Identify which cell holds the provided text, then report its [x, y] central coordinate. 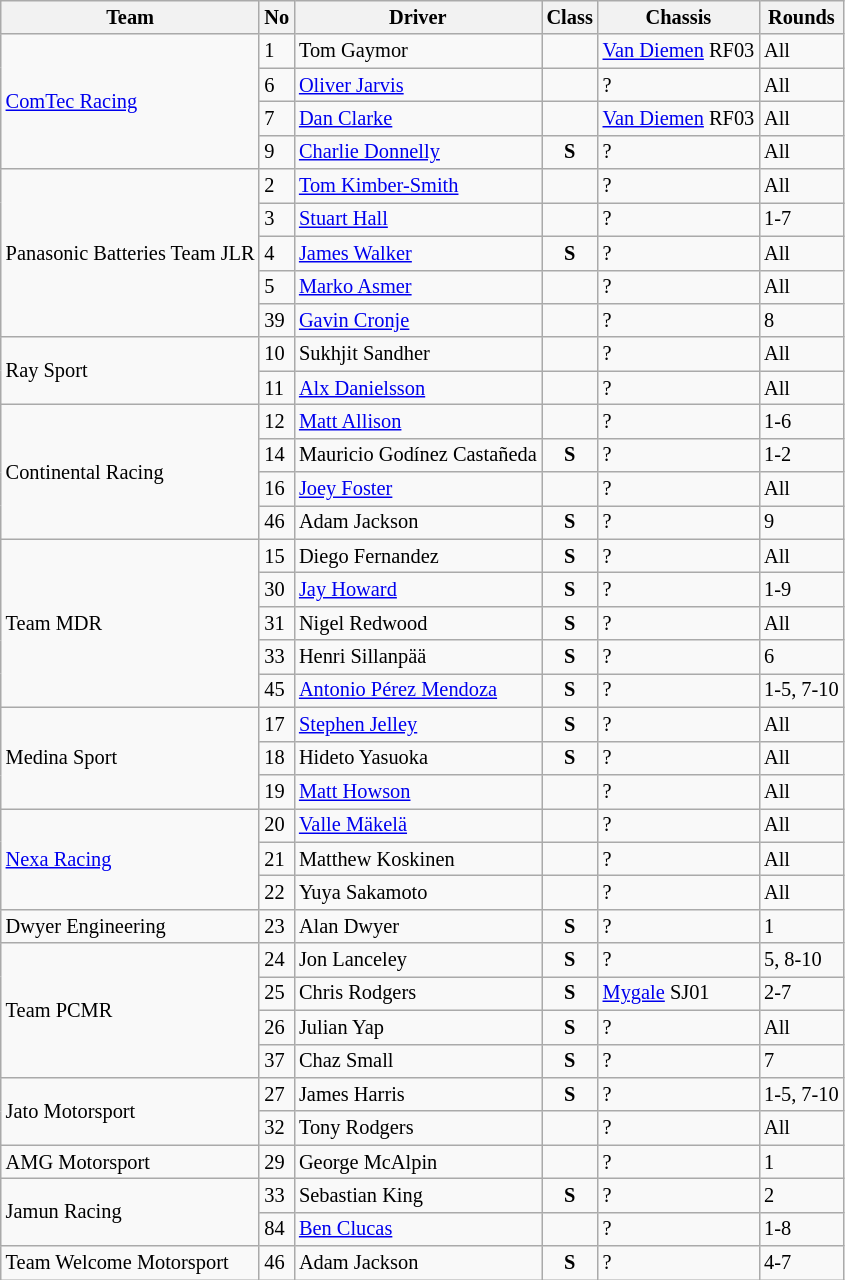
4 [276, 253]
15 [276, 556]
Jay Howard [418, 589]
19 [276, 791]
Rounds [801, 17]
Chris Rodgers [418, 993]
Team Welcome Motorsport [130, 1263]
Dan Clarke [418, 118]
1-8 [801, 1229]
Tony Rodgers [418, 1128]
Marko Asmer [418, 287]
Stephen Jelley [418, 724]
3 [276, 219]
Team MDR [130, 623]
27 [276, 1094]
Oliver Jarvis [418, 85]
20 [276, 825]
4-7 [801, 1263]
22 [276, 892]
Tom Gaymor [418, 51]
Jamun Racing [130, 1212]
Nexa Racing [130, 858]
39 [276, 320]
Sukhjit Sandher [418, 354]
Joey Foster [418, 489]
Medina Sport [130, 758]
Tom Kimber-Smith [418, 186]
Ray Sport [130, 370]
Driver [418, 17]
Matt Howson [418, 791]
Sebastian King [418, 1195]
Gavin Cronje [418, 320]
ComTec Racing [130, 102]
25 [276, 993]
1-7 [801, 219]
26 [276, 1027]
Antonio Pérez Mendoza [418, 690]
Team [130, 17]
James Walker [418, 253]
37 [276, 1061]
Alan Dwyer [418, 926]
14 [276, 455]
James Harris [418, 1094]
Diego Fernandez [418, 556]
84 [276, 1229]
Alx Danielsson [418, 388]
31 [276, 623]
Team PCMR [130, 1010]
Yuya Sakamoto [418, 892]
1-6 [801, 421]
21 [276, 859]
Valle Mäkelä [418, 825]
10 [276, 354]
Chaz Small [418, 1061]
1-9 [801, 589]
Continental Racing [130, 472]
2-7 [801, 993]
32 [276, 1128]
30 [276, 589]
Julian Yap [418, 1027]
Dwyer Engineering [130, 926]
16 [276, 489]
45 [276, 690]
Matthew Koskinen [418, 859]
AMG Motorsport [130, 1162]
Charlie Donnelly [418, 152]
18 [276, 758]
Henri Sillanpää [418, 657]
8 [801, 320]
Ben Clucas [418, 1229]
No [276, 17]
23 [276, 926]
11 [276, 388]
5, 8-10 [801, 960]
Nigel Redwood [418, 623]
12 [276, 421]
24 [276, 960]
Chassis [678, 17]
Hideto Yasuoka [418, 758]
Jato Motorsport [130, 1110]
1-2 [801, 455]
29 [276, 1162]
Mauricio Godínez Castañeda [418, 455]
5 [276, 287]
Matt Allison [418, 421]
Mygale SJ01 [678, 993]
17 [276, 724]
Panasonic Batteries Team JLR [130, 253]
George McAlpin [418, 1162]
Class [570, 17]
Stuart Hall [418, 219]
Jon Lanceley [418, 960]
